Identify which cell holds the provided text, then report its [X, Y] central coordinate. 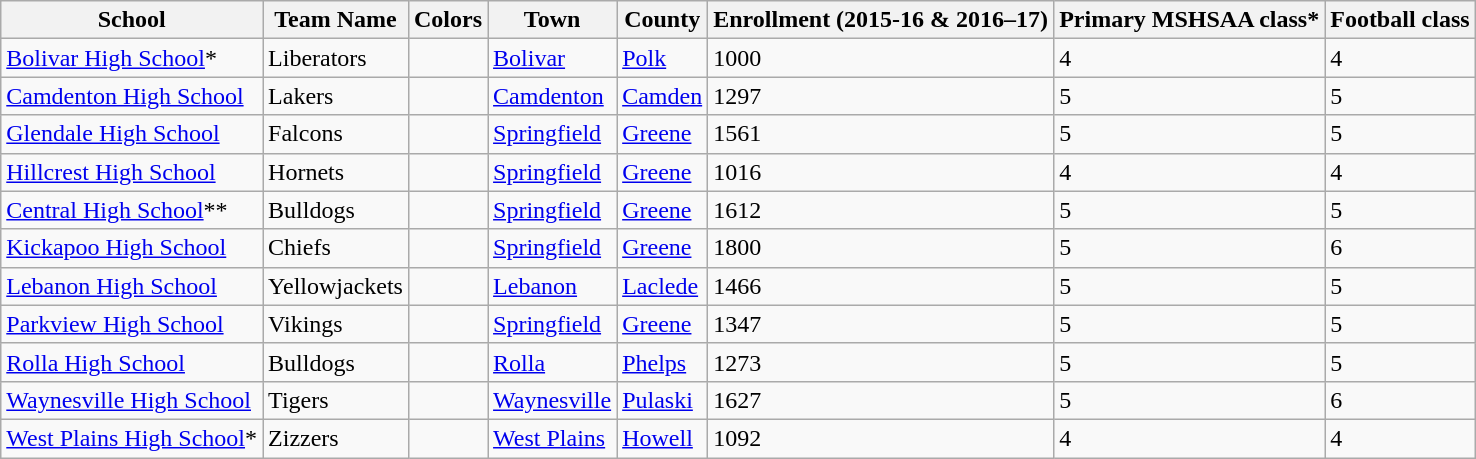
Falcons [336, 134]
Chiefs [336, 248]
1612 [881, 210]
1561 [881, 134]
1466 [881, 286]
Central High School** [132, 210]
Hillcrest High School [132, 172]
1297 [881, 96]
Primary MSHSAA class* [1190, 20]
Camdenton High School [132, 96]
West Plains [552, 438]
Tigers [336, 400]
School [132, 20]
Pulaski [662, 400]
Camdenton [552, 96]
Lebanon High School [132, 286]
Camden [662, 96]
Rolla High School [132, 362]
Laclede [662, 286]
Colors [448, 20]
1000 [881, 58]
Town [552, 20]
Team Name [336, 20]
1273 [881, 362]
Waynesville High School [132, 400]
Liberators [336, 58]
Lebanon [552, 286]
1347 [881, 324]
County [662, 20]
Zizzers [336, 438]
Bolivar [552, 58]
1092 [881, 438]
Yellowjackets [336, 286]
Kickapoo High School [132, 248]
Phelps [662, 362]
1800 [881, 248]
Vikings [336, 324]
Polk [662, 58]
Rolla [552, 362]
Enrollment (2015-16 & 2016–17) [881, 20]
Waynesville [552, 400]
Glendale High School [132, 134]
Bolivar High School* [132, 58]
Howell [662, 438]
1627 [881, 400]
West Plains High School* [132, 438]
Football class [1400, 20]
Lakers [336, 96]
Hornets [336, 172]
Parkview High School [132, 324]
1016 [881, 172]
